Locate the cell with the specified text and output its (X, Y) center coordinate. 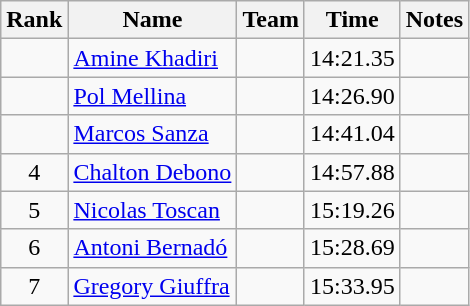
15:19.26 (352, 210)
Chalton Debono (152, 172)
14:26.90 (352, 96)
Gregory Giuffra (152, 286)
Name (152, 20)
6 (34, 248)
14:57.88 (352, 172)
Nicolas Toscan (152, 210)
Notes (434, 20)
7 (34, 286)
15:33.95 (352, 286)
4 (34, 172)
Marcos Sanza (152, 134)
Antoni Bernadó (152, 248)
Time (352, 20)
14:41.04 (352, 134)
Amine Khadiri (152, 58)
15:28.69 (352, 248)
5 (34, 210)
Pol Mellina (152, 96)
Rank (34, 20)
14:21.35 (352, 58)
Team (271, 20)
